Pinpoint the cell where the given text exists, returning its [X, Y] midpoint coordinate. 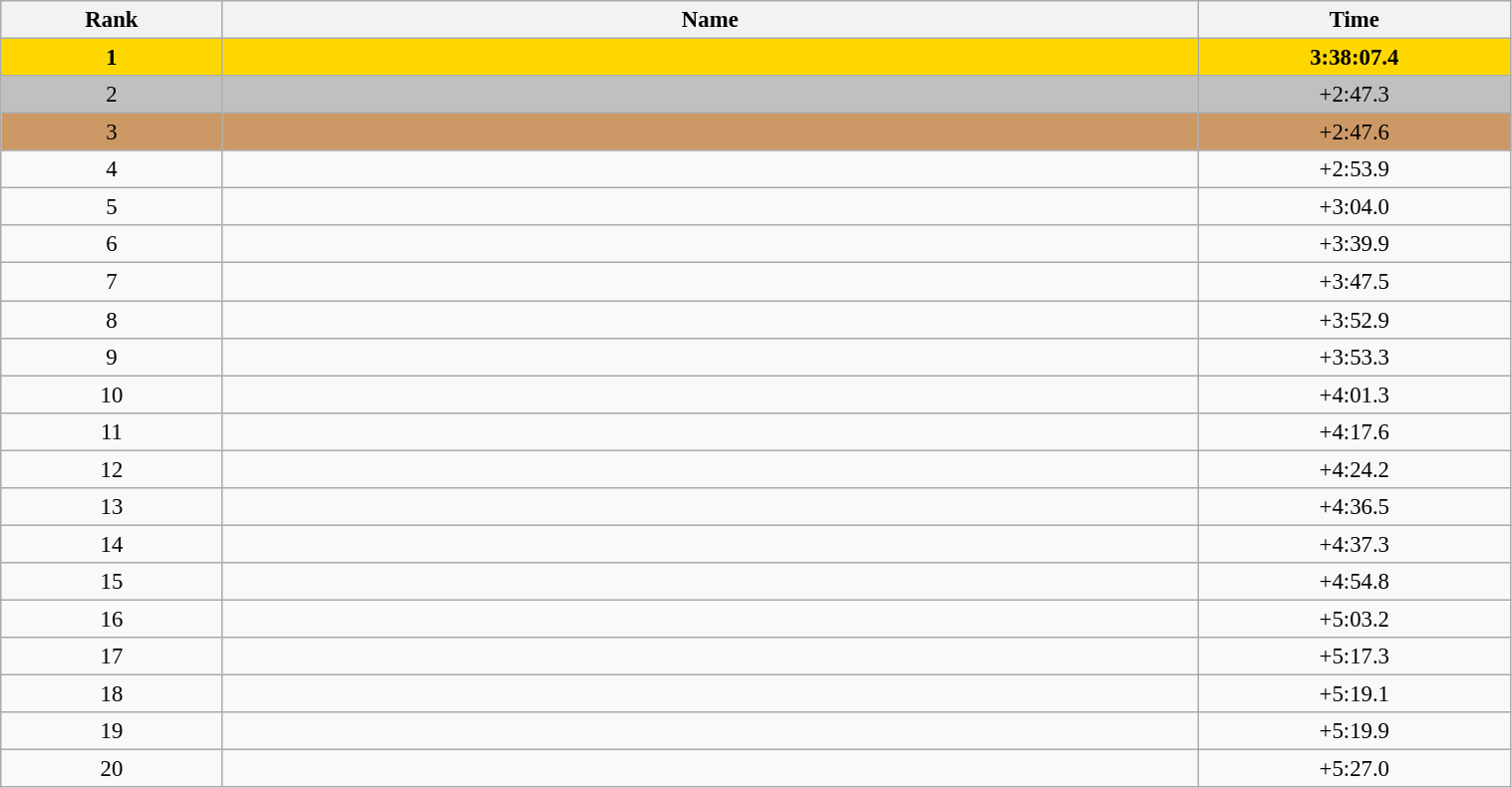
Time [1355, 20]
+5:17.3 [1355, 657]
Name [710, 20]
15 [112, 582]
Rank [112, 20]
3 [112, 132]
3:38:07.4 [1355, 58]
1 [112, 58]
11 [112, 431]
+4:17.6 [1355, 431]
+2:47.6 [1355, 132]
+3:39.9 [1355, 244]
+2:47.3 [1355, 95]
6 [112, 244]
13 [112, 507]
+3:04.0 [1355, 207]
18 [112, 694]
+5:19.9 [1355, 731]
8 [112, 320]
7 [112, 282]
5 [112, 207]
12 [112, 469]
17 [112, 657]
+5:19.1 [1355, 694]
+4:24.2 [1355, 469]
9 [112, 357]
+3:52.9 [1355, 320]
+3:53.3 [1355, 357]
16 [112, 619]
+4:54.8 [1355, 582]
+3:47.5 [1355, 282]
14 [112, 544]
+4:01.3 [1355, 394]
4 [112, 169]
+5:03.2 [1355, 619]
+5:27.0 [1355, 769]
2 [112, 95]
20 [112, 769]
10 [112, 394]
+4:36.5 [1355, 507]
19 [112, 731]
+4:37.3 [1355, 544]
+2:53.9 [1355, 169]
